From the cell containing the given text, extract its center point as [x, y] coordinate. 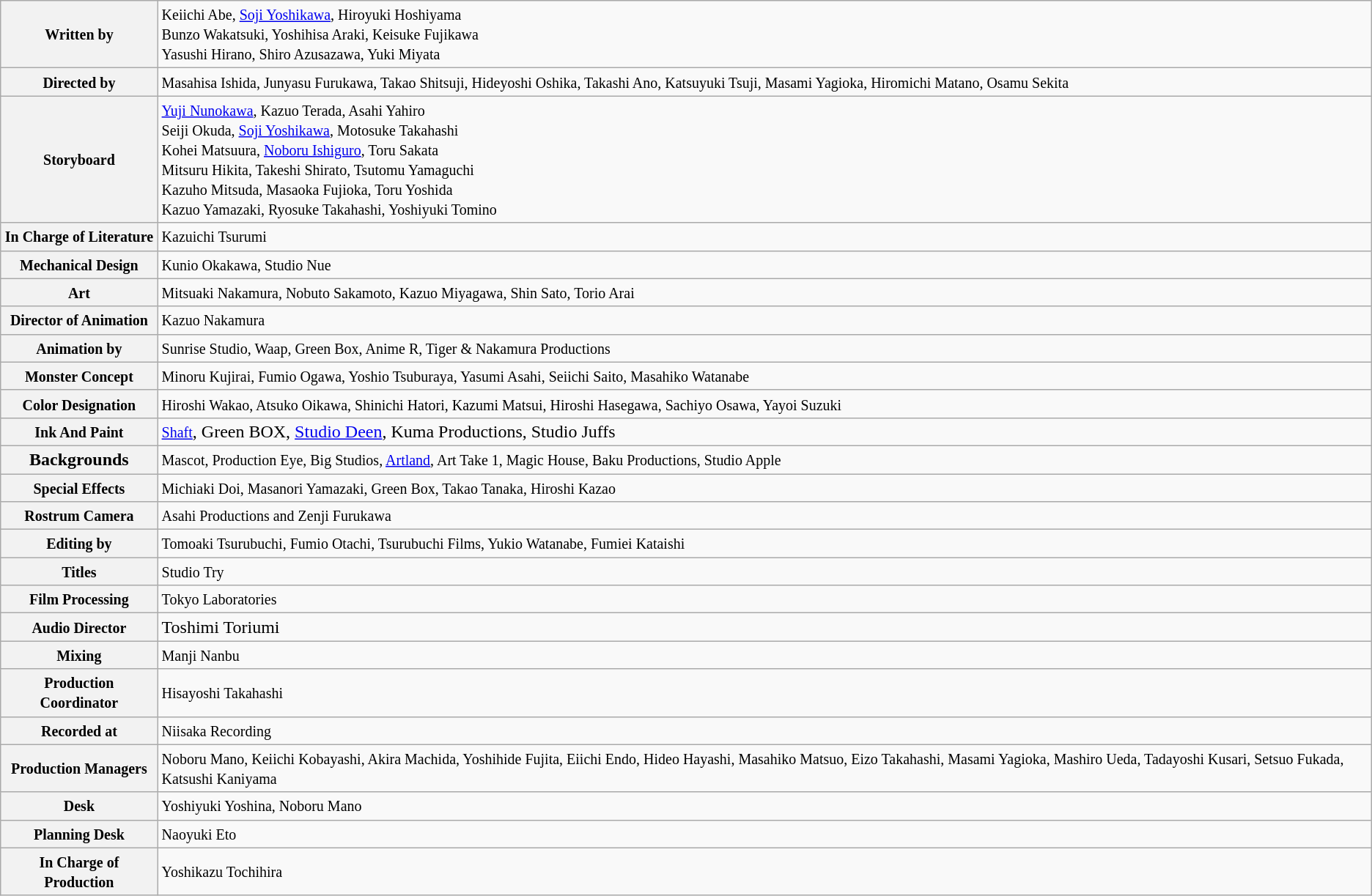
Asahi Productions and Zenji Furukawa [764, 516]
Keiichi Abe, Soji Yoshikawa, Hiroyuki HoshiyamaBunzo Wakatsuki, Yoshihisa Araki, Keisuke FujikawaYasushi Hirano, Shiro Azusazawa, Yuki Miyata [764, 34]
In Charge of Literature [79, 237]
Mascot, Production Eye, Big Studios, Artland, Art Take 1, Magic House, Baku Productions, Studio Apple [764, 459]
Mitsuaki Nakamura, Nobuto Sakamoto, Kazuo Miyagawa, Shin Sato, Torio Arai [764, 292]
Production Managers [79, 768]
Studio Try [764, 571]
Tokyo Laboratories [764, 599]
Film Processing [79, 599]
Editing by [79, 544]
Kazuo Nakamura [764, 320]
Written by [79, 34]
Audio Director [79, 627]
Monster Concept [79, 376]
Titles [79, 571]
Niisaka Recording [764, 730]
Special Effects [79, 487]
Hiroshi Wakao, Atsuko Oikawa, Shinichi Hatori, Kazumi Matsui, Hiroshi Hasegawa, Sachiyo Osawa, Yayoi Suzuki [764, 404]
Recorded at [79, 730]
Michiaki Doi, Masanori Yamazaki, Green Box, Takao Tanaka, Hiroshi Kazao [764, 487]
Director of Animation [79, 320]
Hisayoshi Takahashi [764, 693]
In Charge of Production [79, 872]
Tomoaki Tsurubuchi, Fumio Otachi, Tsurubuchi Films, Yukio Watanabe, Fumiei Kataishi [764, 544]
Shaft, Green BOX, Studio Deen, Kuma Productions, Studio Juffs [764, 432]
Storyboard [79, 160]
Kazuichi Tsurumi [764, 237]
Mechanical Design [79, 264]
Directed by [79, 82]
Manji Nanbu [764, 655]
Kunio Okakawa, Studio Nue [764, 264]
Toshimi Toriumi [764, 627]
Yoshiyuki Yoshina, Noboru Mano [764, 806]
Backgrounds [79, 459]
Naoyuki Eto [764, 834]
Color Designation [79, 404]
Art [79, 292]
Production Coordinator [79, 693]
Desk [79, 806]
Mixing [79, 655]
Ink And Paint [79, 432]
Planning Desk [79, 834]
Sunrise Studio, Waap, Green Box, Anime R, Tiger & Nakamura Productions [764, 348]
Animation by [79, 348]
Rostrum Camera [79, 516]
Minoru Kujirai, Fumio Ogawa, Yoshio Tsuburaya, Yasumi Asahi, Seiichi Saito, Masahiko Watanabe [764, 376]
Yoshikazu Tochihira [764, 872]
Masahisa Ishida, Junyasu Furukawa, Takao Shitsuji, Hideyoshi Oshika, Takashi Ano, Katsuyuki Tsuji, Masami Yagioka, Hiromichi Matano, Osamu Sekita [764, 82]
